Output the [X, Y] coordinate of the center of the cell containing the given text.  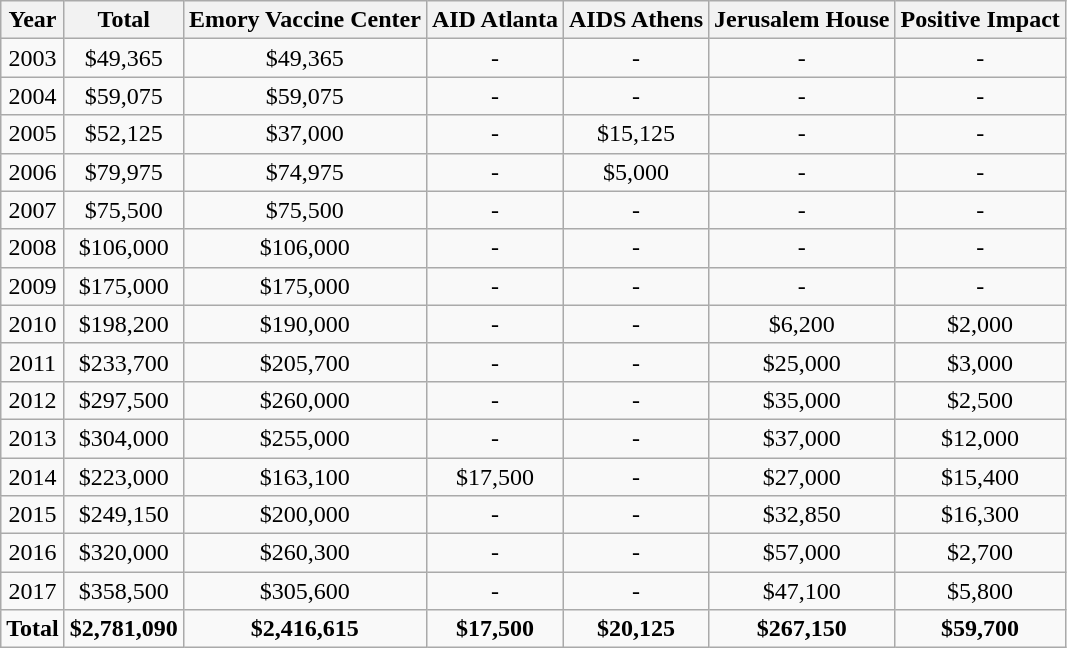
2005 [33, 134]
2003 [33, 58]
2010 [33, 324]
$57,000 [802, 553]
$6,200 [802, 324]
$255,000 [304, 438]
$15,125 [636, 134]
$2,500 [980, 400]
2014 [33, 477]
$5,000 [636, 172]
$163,100 [304, 477]
2011 [33, 362]
Year [33, 20]
$32,850 [802, 515]
$260,300 [304, 553]
$233,700 [124, 362]
$2,700 [980, 553]
$74,975 [304, 172]
Emory Vaccine Center [304, 20]
$198,200 [124, 324]
2004 [33, 96]
$2,416,615 [304, 629]
2012 [33, 400]
$205,700 [304, 362]
2008 [33, 248]
2006 [33, 172]
$249,150 [124, 515]
$223,000 [124, 477]
$305,600 [304, 591]
$297,500 [124, 400]
2017 [33, 591]
$27,000 [802, 477]
$190,000 [304, 324]
AID Atlanta [494, 20]
$52,125 [124, 134]
$358,500 [124, 591]
$79,975 [124, 172]
$304,000 [124, 438]
$16,300 [980, 515]
$2,781,090 [124, 629]
$12,000 [980, 438]
$20,125 [636, 629]
$200,000 [304, 515]
$267,150 [802, 629]
Positive Impact [980, 20]
$260,000 [304, 400]
2013 [33, 438]
$47,100 [802, 591]
2015 [33, 515]
$3,000 [980, 362]
2007 [33, 210]
$25,000 [802, 362]
AIDS Athens [636, 20]
$15,400 [980, 477]
$35,000 [802, 400]
Jerusalem House [802, 20]
$320,000 [124, 553]
2009 [33, 286]
$2,000 [980, 324]
$59,700 [980, 629]
2016 [33, 553]
$5,800 [980, 591]
